Return the (x, y) coordinate for the center point of the cell that contains the specified text.  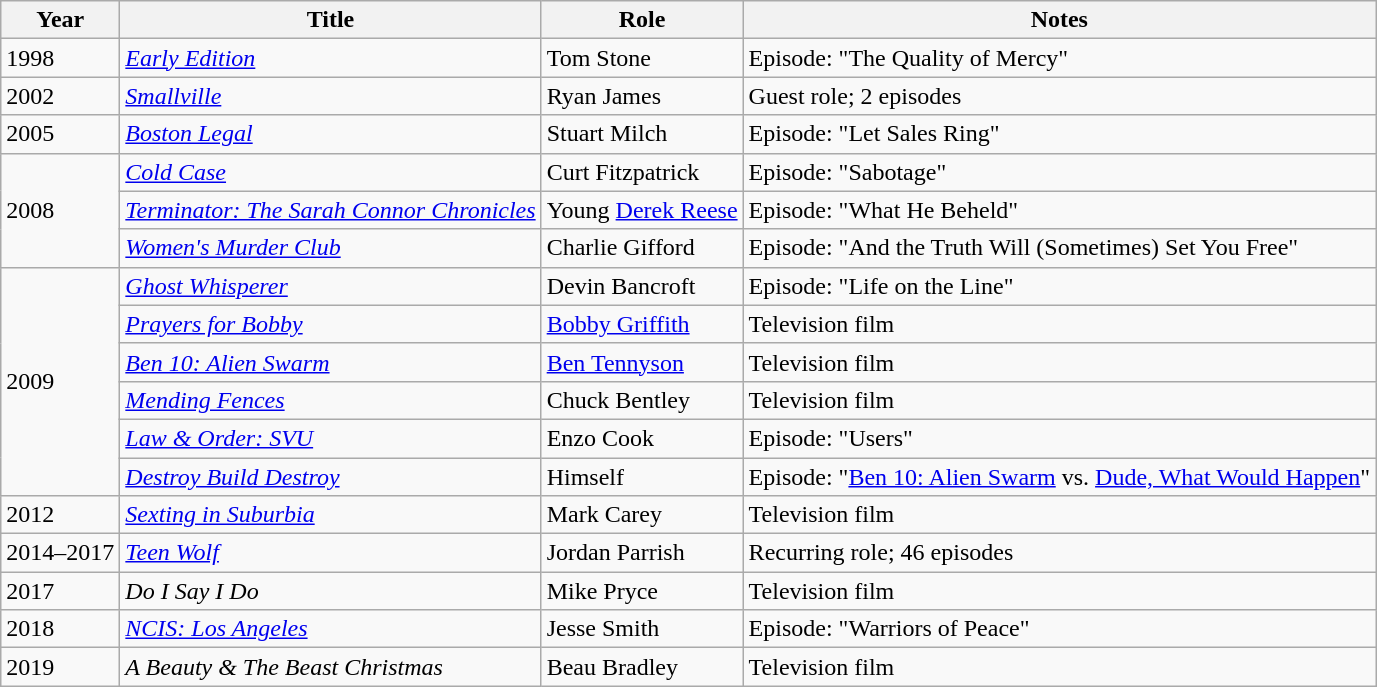
Smallville (330, 96)
Destroy Build Destroy (330, 477)
Ghost Whisperer (330, 286)
Jordan Parrish (642, 553)
2002 (60, 96)
Do I Say I Do (330, 591)
Ben Tennyson (642, 362)
NCIS: Los Angeles (330, 629)
Mike Pryce (642, 591)
2005 (60, 134)
Mending Fences (330, 400)
Recurring role; 46 episodes (1059, 553)
A Beauty & The Beast Christmas (330, 667)
Curt Fitzpatrick (642, 172)
Episode: "Warriors of Peace" (1059, 629)
Mark Carey (642, 515)
Chuck Bentley (642, 400)
Prayers for Bobby (330, 324)
Cold Case (330, 172)
Terminator: The Sarah Connor Chronicles (330, 210)
Bobby Griffith (642, 324)
Beau Bradley (642, 667)
Boston Legal (330, 134)
Notes (1059, 20)
Episode: "The Quality of Mercy" (1059, 58)
Guest role; 2 episodes (1059, 96)
Episode: "And the Truth Will (Sometimes) Set You Free" (1059, 248)
Episode: "What He Beheld" (1059, 210)
Title (330, 20)
Tom Stone (642, 58)
1998 (60, 58)
2012 (60, 515)
Episode: "Ben 10: Alien Swarm vs. Dude, What Would Happen" (1059, 477)
2008 (60, 210)
2009 (60, 381)
Role (642, 20)
Women's Murder Club (330, 248)
Himself (642, 477)
Year (60, 20)
Episode: "Sabotage" (1059, 172)
Stuart Milch (642, 134)
Charlie Gifford (642, 248)
Sexting in Suburbia (330, 515)
Ben 10: Alien Swarm (330, 362)
Jesse Smith (642, 629)
Enzo Cook (642, 438)
Ryan James (642, 96)
Episode: "Let Sales Ring" (1059, 134)
Episode: "Users" (1059, 438)
2017 (60, 591)
Teen Wolf (330, 553)
2018 (60, 629)
Episode: "Life on the Line" (1059, 286)
Young Derek Reese (642, 210)
Devin Bancroft (642, 286)
Early Edition (330, 58)
Law & Order: SVU (330, 438)
2014–2017 (60, 553)
2019 (60, 667)
